Find where the given text appears and provide that cell's center as (x, y) coordinate. 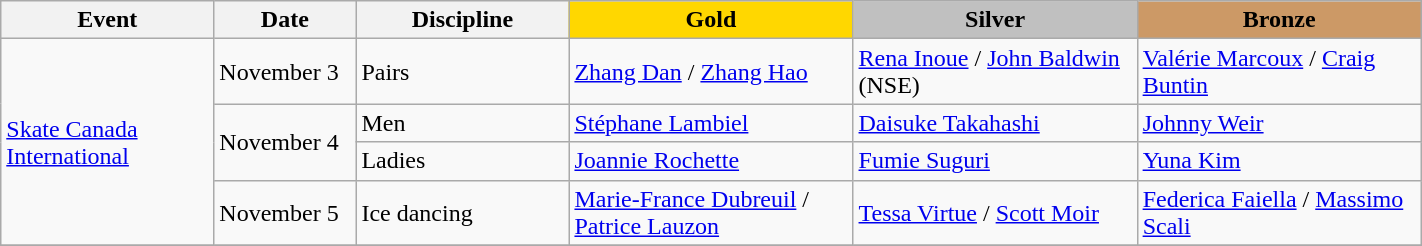
November 4 (285, 142)
Skate Canada International (108, 142)
Event (108, 20)
Ladies (462, 161)
Men (462, 123)
Yuna Kim (1279, 161)
Bronze (1279, 20)
Date (285, 20)
Tessa Virtue / Scott Moir (995, 212)
Stéphane Lambiel (711, 123)
Discipline (462, 20)
Johnny Weir (1279, 123)
Ice dancing (462, 212)
Federica Faiella / Massimo Scali (1279, 212)
November 3 (285, 72)
Gold (711, 20)
Fumie Suguri (995, 161)
Valérie Marcoux / Craig Buntin (1279, 72)
Joannie Rochette (711, 161)
Daisuke Takahashi (995, 123)
Zhang Dan / Zhang Hao (711, 72)
Pairs (462, 72)
Silver (995, 20)
Marie-France Dubreuil / Patrice Lauzon (711, 212)
November 5 (285, 212)
Rena Inoue / John Baldwin (NSE) (995, 72)
